Pinpoint the cell where the given text exists, returning its [x, y] midpoint coordinate. 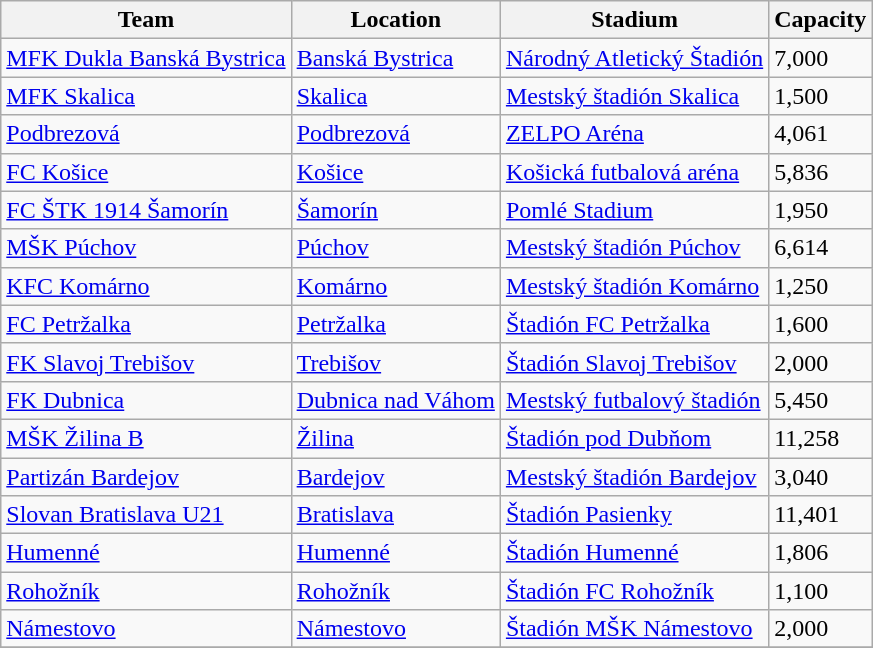
Dubnica nad Váhom [396, 400]
Skalica [396, 96]
5,836 [820, 172]
4,061 [820, 134]
Petržalka [396, 324]
Bratislava [396, 515]
7,000 [820, 58]
FK Slavoj Trebišov [146, 362]
Národný Atletický Štadión [634, 58]
KFC Komárno [146, 286]
Mestský štadión Bardejov [634, 477]
Štadión Pasienky [634, 515]
MŠK Žilina B [146, 438]
Location [396, 20]
Košice [396, 172]
3,040 [820, 477]
Žilina [396, 438]
Pomlé Stadium [634, 210]
5,450 [820, 400]
MFK Skalica [146, 96]
Štadión Humenné [634, 553]
11,258 [820, 438]
1,500 [820, 96]
Trebišov [396, 362]
Štadión MŠK Námestovo [634, 629]
6,614 [820, 248]
FK Dubnica [146, 400]
MŠK Púchov [146, 248]
FC Košice [146, 172]
1,250 [820, 286]
1,806 [820, 553]
Mestský štadión Púchov [634, 248]
Mestský futbalový štadión [634, 400]
FC ŠTK 1914 Šamorín [146, 210]
Štadión FC Rohožník [634, 591]
Štadión pod Dubňom [634, 438]
Komárno [396, 286]
Partizán Bardejov [146, 477]
1,600 [820, 324]
Stadium [634, 20]
Košická futbalová aréna [634, 172]
1,950 [820, 210]
Mestský štadión Komárno [634, 286]
Šamorín [396, 210]
Púchov [396, 248]
ZELPO Aréna [634, 134]
Team [146, 20]
Banská Bystrica [396, 58]
Štadión Slavoj Trebišov [634, 362]
MFK Dukla Banská Bystrica [146, 58]
Mestský štadión Skalica [634, 96]
Štadión FC Petržalka [634, 324]
1,100 [820, 591]
FC Petržalka [146, 324]
11,401 [820, 515]
Capacity [820, 20]
Slovan Bratislava U21 [146, 515]
Bardejov [396, 477]
